Provide the (x, y) coordinate of the cell's center where the given text is located.  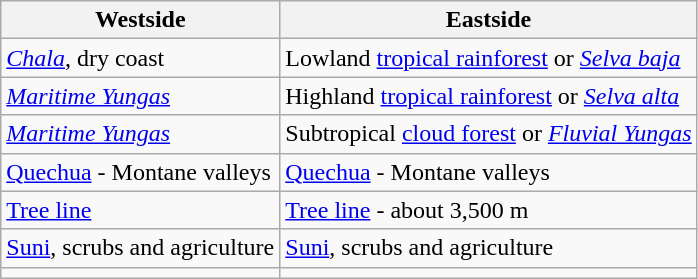
Chala, dry coast (140, 58)
Highland tropical rainforest or Selva alta (488, 96)
Tree line - about 3,500 m (488, 210)
Tree line (140, 210)
Lowland tropical rainforest or Selva baja (488, 58)
Westside (140, 20)
Eastside (488, 20)
Subtropical cloud forest or Fluvial Yungas (488, 134)
